From the cell containing the given text, extract its center point as [x, y] coordinate. 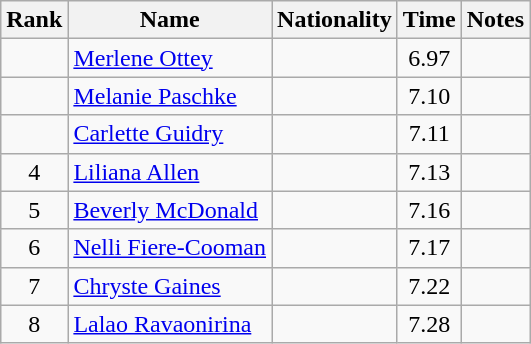
7.16 [429, 210]
8 [34, 324]
5 [34, 210]
Time [429, 20]
6 [34, 248]
7.28 [429, 324]
7.17 [429, 248]
Merlene Ottey [170, 58]
Beverly McDonald [170, 210]
6.97 [429, 58]
Notes [495, 20]
Carlette Guidry [170, 134]
4 [34, 172]
7.10 [429, 96]
Lalao Ravaonirina [170, 324]
7.22 [429, 286]
Liliana Allen [170, 172]
7 [34, 286]
Melanie Paschke [170, 96]
Chryste Gaines [170, 286]
Rank [34, 20]
7.11 [429, 134]
Nationality [335, 20]
7.13 [429, 172]
Name [170, 20]
Nelli Fiere-Cooman [170, 248]
